Identify which cell holds the provided text, then report its (x, y) central coordinate. 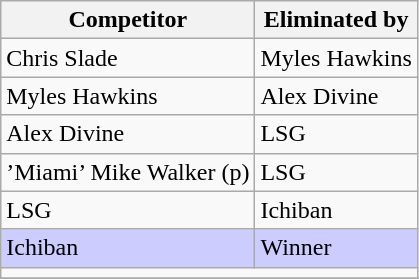
Competitor (128, 20)
Chris Slade (128, 58)
’Miami’ Mike Walker (p) (128, 172)
Winner (336, 248)
Eliminated by (336, 20)
